Capture the cell that displays the provided text and extract its (x, y) central coordinate. 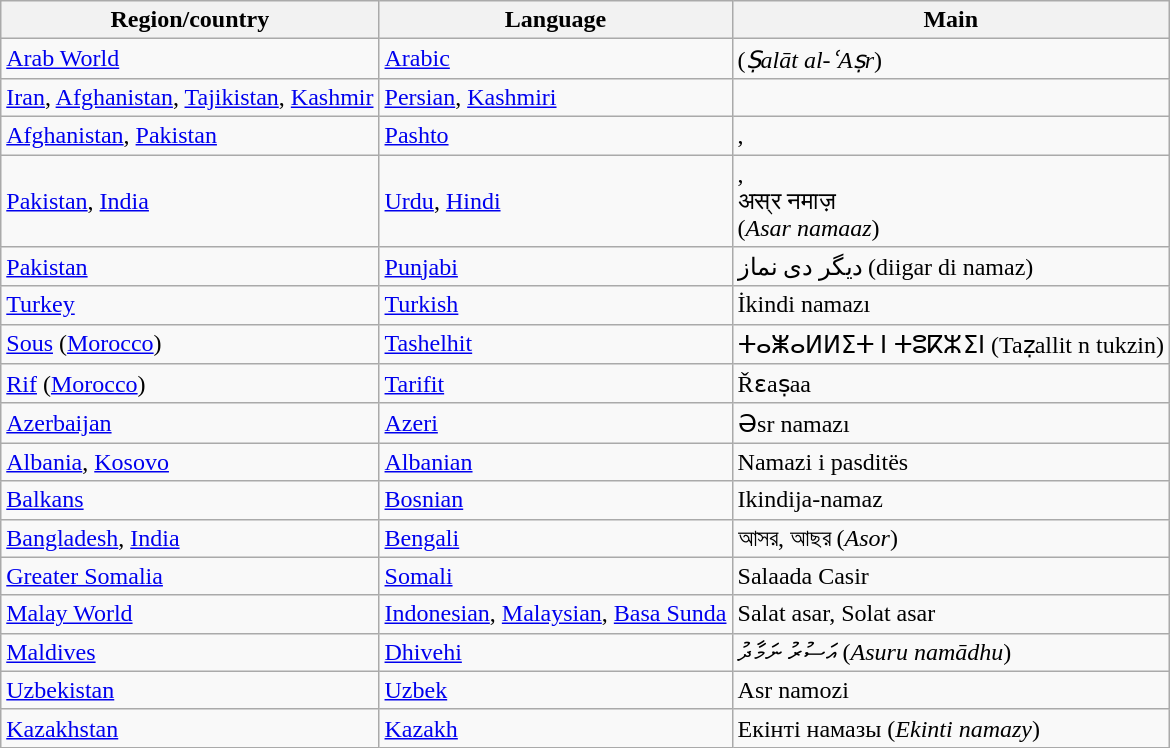
Greater Somalia (190, 576)
Řɛaṣaa (951, 384)
Malay World (190, 614)
(Ṣalāt al-ʿAṣr) (951, 59)
Ikindija-namaz (951, 500)
Rif (Morocco) (190, 384)
دیگر دی نماز (diigar di namaz) (951, 267)
Sous (Morocco) (190, 344)
Albania, Kosovo (190, 462)
Salat asar, Solat asar (951, 614)
Indonesian, Malaysian, Basa Sunda (556, 614)
Namazi i pasditës (951, 462)
Dhivehi (556, 652)
Azeri (556, 423)
Punjabi (556, 267)
Asr namozi (951, 690)
আসর, আছর (Asor) (951, 538)
Arabic (556, 59)
Afghanistan, Pakistan (190, 135)
Somali (556, 576)
Turkish (556, 305)
Bangladesh, India (190, 538)
Uzbek (556, 690)
Pakistan, India (190, 200)
Iran, Afghanistan, Tajikistan, Kashmir (190, 97)
Persian, Kashmiri (556, 97)
Arab World (190, 59)
Bosnian (556, 500)
, (951, 135)
,अस्र नमाज़(Asar namaaz) (951, 200)
Екінті намазы (Ekinti namazy) (951, 728)
Albanian (556, 462)
Kazakhstan (190, 728)
ⵜⴰⵥⴰⵍⵍⵉⵜ ⵏ ⵜⵓⴽⵣⵉⵏ (Taẓallit n tukzin) (951, 344)
Urdu, Hindi (556, 200)
Bengali (556, 538)
Tashelhit (556, 344)
Maldives (190, 652)
Uzbekistan (190, 690)
Main (951, 20)
Azerbaijan (190, 423)
Əsr namazı (951, 423)
Pakistan (190, 267)
Tarifit (556, 384)
Kazakh (556, 728)
Region/country (190, 20)
Balkans (190, 500)
Pashto (556, 135)
Salaada Casir (951, 576)
އަސުރު ނަމާދު (Asuru namādhu) (951, 652)
Turkey (190, 305)
Language (556, 20)
İkindi namazı (951, 305)
